Identify which cell holds the provided text, then report its (X, Y) central coordinate. 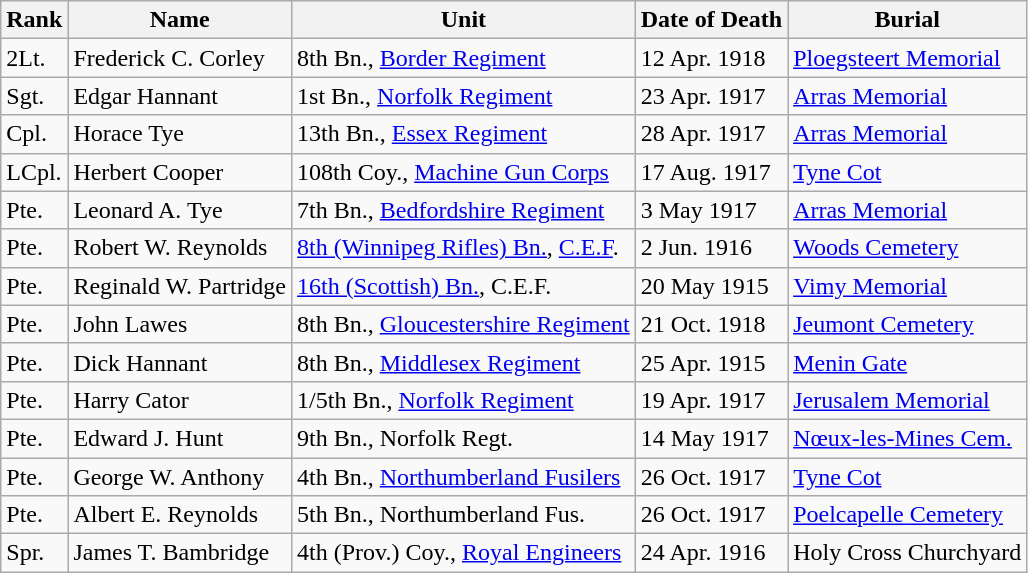
Poelcapelle Cemetery (908, 515)
21 Oct. 1918 (711, 324)
24 Apr. 1916 (711, 553)
Jeumont Cemetery (908, 324)
4th Bn., Northumberland Fusilers (464, 477)
Menin Gate (908, 362)
Rank (34, 20)
Cpl. (34, 134)
Sgt. (34, 96)
Woods Cemetery (908, 248)
16th (Scottish) Bn., C.E.F. (464, 286)
Dick Hannant (180, 362)
2Lt. (34, 58)
1/5th Bn., Norfolk Regiment (464, 400)
Robert W. Reynolds (180, 248)
Leonard A. Tye (180, 210)
23 Apr. 1917 (711, 96)
Edward J. Hunt (180, 438)
7th Bn., Bedfordshire Regiment (464, 210)
17 Aug. 1917 (711, 172)
8th Bn., Border Regiment (464, 58)
8th Bn., Middlesex Regiment (464, 362)
2 Jun. 1916 (711, 248)
Horace Tye (180, 134)
Spr. (34, 553)
28 Apr. 1917 (711, 134)
Ploegsteert Memorial (908, 58)
4th (Prov.) Coy., Royal Engineers (464, 553)
Albert E. Reynolds (180, 515)
Name (180, 20)
John Lawes (180, 324)
Herbert Cooper (180, 172)
Jerusalem Memorial (908, 400)
20 May 1915 (711, 286)
LCpl. (34, 172)
George W. Anthony (180, 477)
8th Bn., Gloucestershire Regiment (464, 324)
14 May 1917 (711, 438)
8th (Winnipeg Rifles) Bn., C.E.F. (464, 248)
Vimy Memorial (908, 286)
Nœux-les-Mines Cem. (908, 438)
12 Apr. 1918 (711, 58)
3 May 1917 (711, 210)
108th Coy., Machine Gun Corps (464, 172)
19 Apr. 1917 (711, 400)
1st Bn., Norfolk Regiment (464, 96)
Holy Cross Churchyard (908, 553)
Date of Death (711, 20)
Frederick C. Corley (180, 58)
Reginald W. Partridge (180, 286)
5th Bn., Northumberland Fus. (464, 515)
Unit (464, 20)
13th Bn., Essex Regiment (464, 134)
James T. Bambridge (180, 553)
Burial (908, 20)
Edgar Hannant (180, 96)
Harry Cator (180, 400)
9th Bn., Norfolk Regt. (464, 438)
25 Apr. 1915 (711, 362)
